From the cell containing the given text, extract its center point as (X, Y) coordinate. 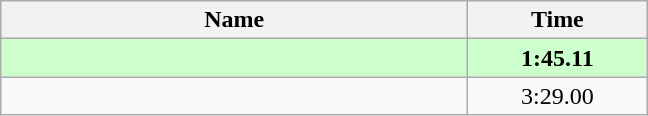
Time (558, 20)
3:29.00 (558, 96)
Name (234, 20)
1:45.11 (558, 58)
